Determine the [X, Y] coordinate at the center of the cell enclosing the given text.  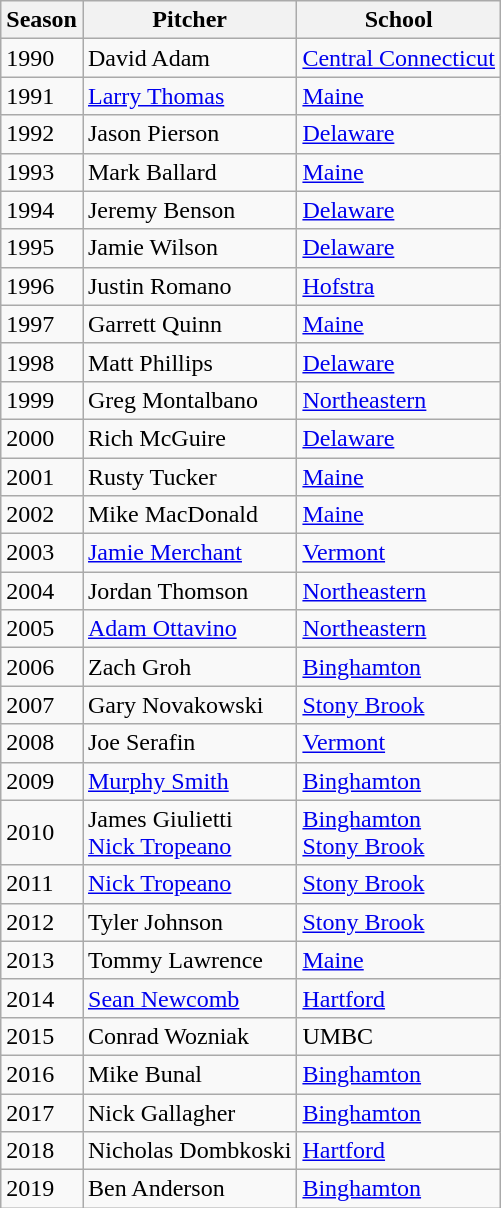
Pitcher [189, 20]
Nick Tropeano [189, 884]
2016 [42, 1074]
Mark Ballard [189, 172]
2001 [42, 477]
2014 [42, 998]
2007 [42, 705]
Rich McGuire [189, 438]
1998 [42, 362]
David Adam [189, 58]
Tyler Johnson [189, 922]
Greg Montalbano [189, 400]
1995 [42, 248]
1999 [42, 400]
Rusty Tucker [189, 477]
School [399, 20]
2003 [42, 553]
Ben Anderson [189, 1189]
Hofstra [399, 286]
Garrett Quinn [189, 324]
Season [42, 20]
Tommy Lawrence [189, 960]
1996 [42, 286]
1993 [42, 172]
Nick Gallagher [189, 1113]
James GiuliettiNick Tropeano [189, 832]
2000 [42, 438]
Central Connecticut [399, 58]
UMBC [399, 1036]
1991 [42, 96]
Jeremy Benson [189, 210]
2005 [42, 629]
Joe Serafin [189, 743]
2017 [42, 1113]
Jamie Merchant [189, 553]
2009 [42, 781]
1992 [42, 134]
2008 [42, 743]
Jason Pierson [189, 134]
Mike MacDonald [189, 515]
Matt Phillips [189, 362]
2018 [42, 1151]
2012 [42, 922]
2011 [42, 884]
2019 [42, 1189]
2006 [42, 667]
Sean Newcomb [189, 998]
1997 [42, 324]
Justin Romano [189, 286]
Jordan Thomson [189, 591]
1994 [42, 210]
2015 [42, 1036]
Nicholas Dombkoski [189, 1151]
BinghamtonStony Brook [399, 832]
2010 [42, 832]
Murphy Smith [189, 781]
Adam Ottavino [189, 629]
2004 [42, 591]
Gary Novakowski [189, 705]
Conrad Wozniak [189, 1036]
Zach Groh [189, 667]
2002 [42, 515]
Mike Bunal [189, 1074]
Larry Thomas [189, 96]
1990 [42, 58]
2013 [42, 960]
Jamie Wilson [189, 248]
